For the text-containing cell, return its midpoint in [X, Y] coordinate format. 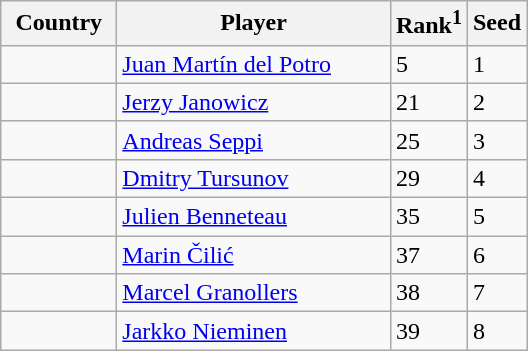
Jerzy Janowicz [254, 102]
Marin Čilić [254, 255]
7 [496, 293]
21 [428, 102]
1 [496, 64]
Jarkko Nieminen [254, 331]
2 [496, 102]
Player [254, 24]
6 [496, 255]
39 [428, 331]
38 [428, 293]
Country [59, 24]
Rank1 [428, 24]
Seed [496, 24]
Marcel Granollers [254, 293]
3 [496, 140]
29 [428, 178]
Dmitry Tursunov [254, 178]
35 [428, 217]
Julien Benneteau [254, 217]
4 [496, 178]
Juan Martín del Potro [254, 64]
Andreas Seppi [254, 140]
25 [428, 140]
8 [496, 331]
37 [428, 255]
